Detect which cell encompasses the target text, then output its (x, y) center coordinate. 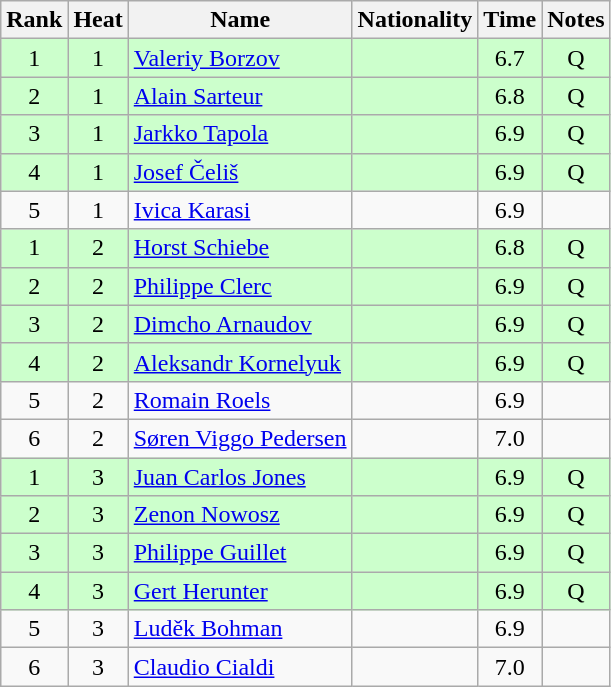
Time (510, 20)
Heat (98, 20)
Horst Schiebe (240, 248)
Alain Sarteur (240, 96)
Philippe Clerc (240, 286)
Luděk Bohman (240, 629)
Josef Čeliš (240, 172)
Gert Herunter (240, 591)
Jarkko Tapola (240, 134)
Aleksandr Kornelyuk (240, 362)
Søren Viggo Pedersen (240, 438)
Valeriy Borzov (240, 58)
6.7 (510, 58)
Dimcho Arnaudov (240, 324)
Claudio Cialdi (240, 667)
Name (240, 20)
Juan Carlos Jones (240, 477)
Philippe Guillet (240, 553)
Nationality (415, 20)
Ivica Karasi (240, 210)
Notes (576, 20)
Romain Roels (240, 400)
Rank (34, 20)
Zenon Nowosz (240, 515)
